Provide the [x, y] coordinate of the cell's center where the given text is located.  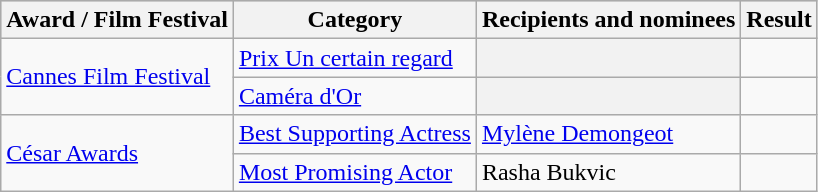
Category [354, 20]
Caméra d'Or [354, 96]
Result [779, 20]
Most Promising Actor [354, 172]
Mylène Demongeot [608, 134]
Rasha Bukvic [608, 172]
Prix Un certain regard [354, 58]
Best Supporting Actress [354, 134]
Cannes Film Festival [118, 77]
Award / Film Festival [118, 20]
Recipients and nominees [608, 20]
César Awards [118, 153]
